Return the (x, y) coordinate for the center point of the cell that contains the specified text.  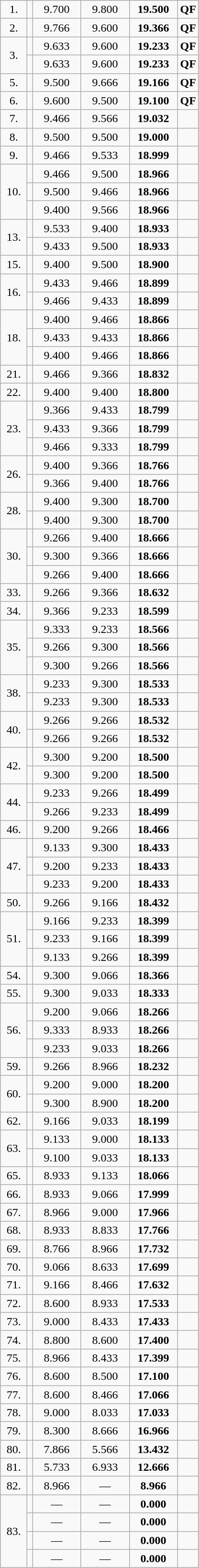
47. (14, 866)
17.100 (153, 1376)
17.732 (153, 1249)
54. (14, 975)
10. (14, 192)
9.766 (56, 28)
42. (14, 766)
3. (14, 55)
69. (14, 1249)
8.800 (56, 1340)
19.032 (153, 119)
26. (14, 474)
6.933 (105, 1467)
80. (14, 1449)
18.632 (153, 593)
9.800 (105, 10)
22. (14, 392)
17.533 (153, 1303)
62. (14, 1121)
18.900 (153, 265)
18.466 (153, 830)
18.432 (153, 902)
9.700 (56, 10)
18.199 (153, 1121)
82. (14, 1486)
5. (14, 82)
51. (14, 939)
21. (14, 374)
50. (14, 902)
55. (14, 993)
6. (14, 101)
18.366 (153, 975)
44. (14, 802)
46. (14, 830)
5.733 (56, 1467)
18.599 (153, 611)
33. (14, 593)
18.999 (153, 155)
8.033 (105, 1413)
18.333 (153, 993)
18.066 (153, 1176)
8.633 (105, 1267)
74. (14, 1340)
68. (14, 1230)
19.000 (153, 137)
16.966 (153, 1431)
17.433 (153, 1321)
23. (14, 429)
17.966 (153, 1212)
17.399 (153, 1358)
7.866 (56, 1449)
13.432 (153, 1449)
7. (14, 119)
19.366 (153, 28)
34. (14, 611)
78. (14, 1413)
56. (14, 1030)
8. (14, 137)
18. (14, 338)
8.833 (105, 1230)
72. (14, 1303)
79. (14, 1431)
12.666 (153, 1467)
9.100 (56, 1158)
81. (14, 1467)
19.100 (153, 101)
73. (14, 1321)
71. (14, 1285)
5.566 (105, 1449)
67. (14, 1212)
17.400 (153, 1340)
17.632 (153, 1285)
30. (14, 556)
60. (14, 1094)
65. (14, 1176)
19.500 (153, 10)
8.500 (105, 1376)
77. (14, 1395)
13. (14, 237)
75. (14, 1358)
18.232 (153, 1066)
19.166 (153, 82)
70. (14, 1267)
28. (14, 510)
18.800 (153, 392)
15. (14, 265)
9. (14, 155)
38. (14, 693)
18.832 (153, 374)
17.999 (153, 1194)
76. (14, 1376)
16. (14, 292)
8.666 (105, 1431)
59. (14, 1066)
17.066 (153, 1395)
2. (14, 28)
83. (14, 1531)
8.300 (56, 1431)
35. (14, 647)
9.666 (105, 82)
17.699 (153, 1267)
63. (14, 1149)
1. (14, 10)
8.766 (56, 1249)
8.900 (105, 1103)
17.766 (153, 1230)
66. (14, 1194)
40. (14, 729)
17.033 (153, 1413)
